Search for the cell housing the specified text and yield its (X, Y) center coordinate. 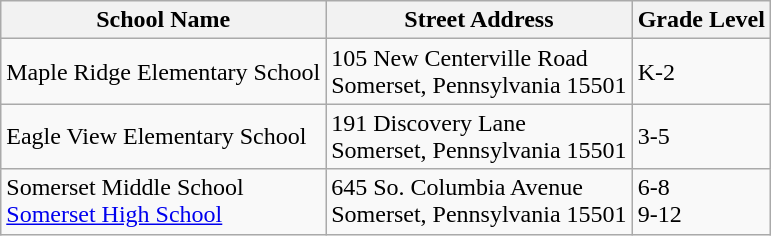
645 So. Columbia AvenueSomerset, Pennsylvania 15501 (479, 202)
School Name (164, 20)
K-2 (701, 72)
Somerset Middle SchoolSomerset High School (164, 202)
6-89-12 (701, 202)
Street Address (479, 20)
Maple Ridge Elementary School (164, 72)
191 Discovery LaneSomerset, Pennsylvania 15501 (479, 136)
3-5 (701, 136)
105 New Centerville RoadSomerset, Pennsylvania 15501 (479, 72)
Grade Level (701, 20)
Eagle View Elementary School (164, 136)
